Extract the (X, Y) coordinate from the center of the cell holding the provided text.  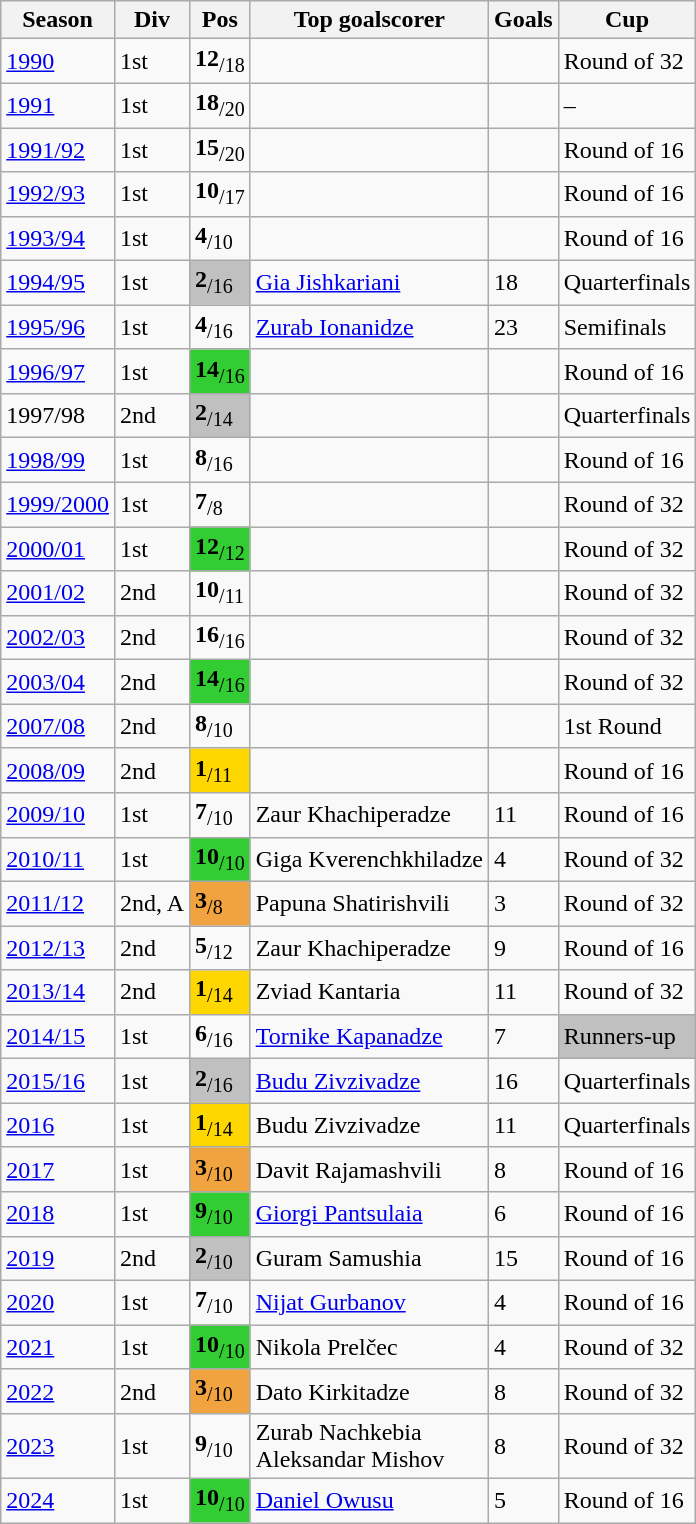
2001/02 (58, 593)
18/20 (220, 105)
1991/92 (58, 150)
1996/97 (58, 371)
2009/10 (58, 815)
10/11 (220, 593)
2014/15 (58, 1036)
Runners-up (627, 1036)
Davit Rajamashvili (369, 1169)
Pos (220, 20)
Zviad Kantaria (369, 992)
6/16 (220, 1036)
Top goalscorer (369, 20)
Cup (627, 20)
23 (523, 327)
1998/99 (58, 460)
7 (523, 1036)
2010/11 (58, 859)
Semifinals (627, 327)
2019 (58, 1258)
2003/04 (58, 682)
Zurab Ionanidze (369, 327)
10/17 (220, 194)
5 (523, 1501)
12/18 (220, 61)
1st Round (627, 726)
15/20 (220, 150)
2020 (58, 1302)
1990 (58, 61)
18 (523, 283)
Nijat Gurbanov (369, 1302)
2007/08 (58, 726)
2nd, A (152, 903)
1992/93 (58, 194)
2022 (58, 1391)
2013/14 (58, 992)
Goals (523, 20)
2016 (58, 1125)
2012/13 (58, 948)
Gia Jishkariani (369, 283)
Giorgi Pantsulaia (369, 1214)
1995/96 (58, 327)
4/16 (220, 327)
16/16 (220, 637)
Daniel Owusu (369, 1501)
Dato Kirkitadze (369, 1391)
8/10 (220, 726)
4/10 (220, 238)
Season (58, 20)
– (627, 105)
1999/2000 (58, 504)
12/12 (220, 549)
3 (523, 903)
16 (523, 1081)
1993/94 (58, 238)
1997/98 (58, 416)
Guram Samushia (369, 1258)
9 (523, 948)
8/16 (220, 460)
2008/09 (58, 770)
Nikola Prelčec (369, 1347)
1/11 (220, 770)
2018 (58, 1214)
2017 (58, 1169)
2015/16 (58, 1081)
2011/12 (58, 903)
5/12 (220, 948)
Div (152, 20)
2/14 (220, 416)
Tornike Kapanadze (369, 1036)
2021 (58, 1347)
6 (523, 1214)
2024 (58, 1501)
Zurab Nachkebia Aleksandar Mishov (369, 1446)
Papuna Shatirishvili (369, 903)
15 (523, 1258)
1991 (58, 105)
2000/01 (58, 549)
3/8 (220, 903)
Giga Kverenchkhiladze (369, 859)
2/10 (220, 1258)
2002/03 (58, 637)
1994/95 (58, 283)
2023 (58, 1446)
7/8 (220, 504)
